Return the (X, Y) coordinate for the center point of the cell that contains the specified text.  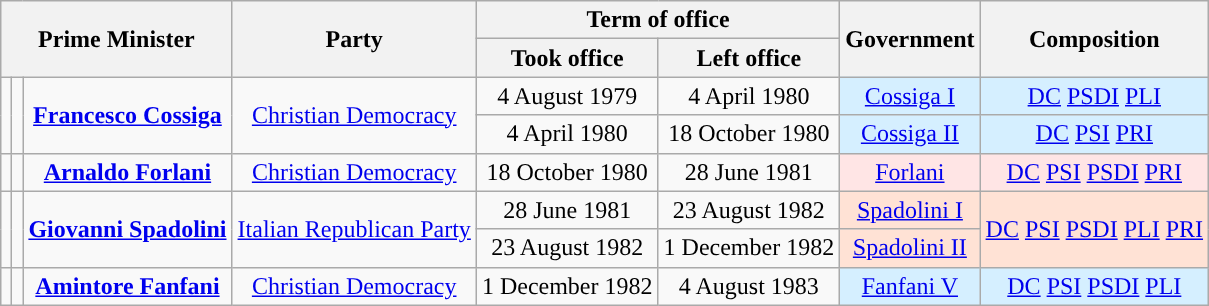
Arnaldo Forlani (128, 172)
Giovanni Spadolini (128, 229)
Cossiga II (910, 134)
Fanfani V (910, 286)
Composition (1094, 39)
Took office (567, 58)
DC PSI PSDI PLI (1094, 286)
Cossiga I (910, 96)
DC PSDI PLI (1094, 96)
Spadolini I (910, 210)
Spadolini II (910, 248)
Forlani (910, 172)
Amintore Fanfani (128, 286)
Prime Minister (116, 39)
DC PSI PSDI PLI PRI (1094, 229)
Term of office (658, 20)
DC PSI PRI (1094, 134)
Italian Republican Party (354, 229)
Left office (749, 58)
4 August 1983 (749, 286)
DC PSI PSDI PRI (1094, 172)
Francesco Cossiga (128, 115)
Government (910, 39)
4 August 1979 (567, 96)
Party (354, 39)
